Detect which cell encompasses the target text, then output its [X, Y] center coordinate. 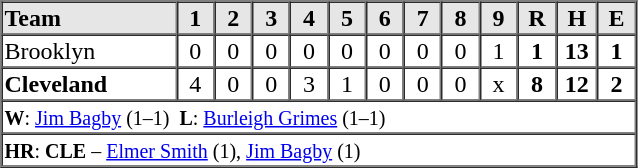
R [536, 18]
HR: CLE – Elmer Smith (1), Jim Bagby (1) [319, 150]
13 [578, 50]
Brooklyn [90, 50]
12 [578, 84]
6 [385, 18]
5 [347, 18]
9 [499, 18]
W: Jim Bagby (1–1) L: Burleigh Grimes (1–1) [319, 116]
E [616, 18]
Team [90, 18]
Cleveland [90, 84]
7 [423, 18]
H [578, 18]
x [499, 84]
